Return the (X, Y) coordinate for the center point of the cell that contains the specified text.  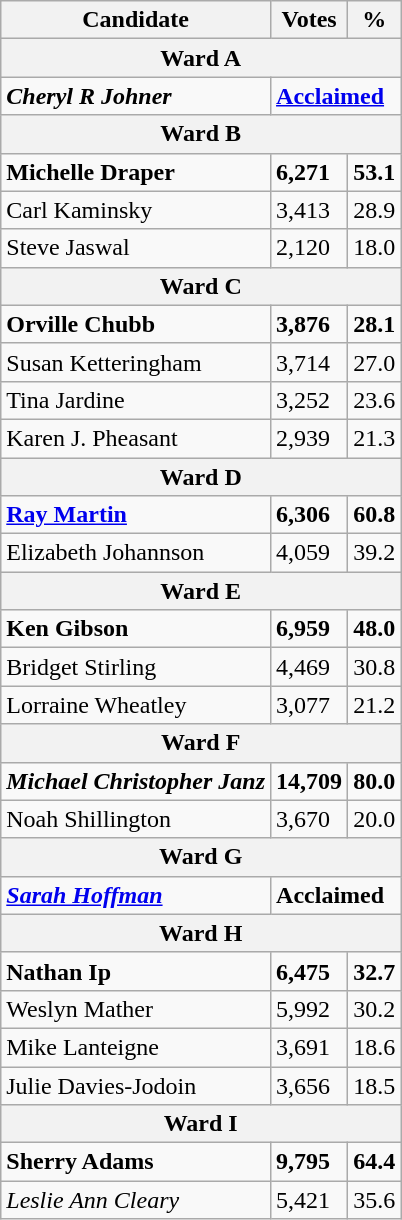
4,469 (310, 667)
% (374, 20)
Ward F (201, 743)
Elizabeth Johannson (136, 553)
28.9 (374, 210)
Ward A (201, 58)
Ward C (201, 286)
Michelle Draper (136, 172)
64.4 (374, 1162)
53.1 (374, 172)
Ward G (201, 857)
9,795 (310, 1162)
Ward I (201, 1124)
3,691 (310, 1047)
3,656 (310, 1085)
6,475 (310, 971)
6,271 (310, 172)
21.2 (374, 705)
18.5 (374, 1085)
2,120 (310, 248)
35.6 (374, 1200)
23.6 (374, 400)
21.3 (374, 438)
Weslyn Mather (136, 1009)
Susan Ketteringham (136, 362)
3,077 (310, 705)
14,709 (310, 781)
Ward H (201, 933)
30.8 (374, 667)
18.6 (374, 1047)
Leslie Ann Cleary (136, 1200)
3,413 (310, 210)
Tina Jardine (136, 400)
Orville Chubb (136, 324)
30.2 (374, 1009)
Bridget Stirling (136, 667)
Lorraine Wheatley (136, 705)
27.0 (374, 362)
3,714 (310, 362)
3,876 (310, 324)
Ward E (201, 591)
Ward B (201, 134)
3,670 (310, 819)
Steve Jaswal (136, 248)
Sarah Hoffman (136, 895)
Candidate (136, 20)
5,421 (310, 1200)
Noah Shillington (136, 819)
Ken Gibson (136, 629)
Cheryl R Johner (136, 96)
Ward D (201, 477)
28.1 (374, 324)
Julie Davies-Jodoin (136, 1085)
18.0 (374, 248)
Nathan Ip (136, 971)
32.7 (374, 971)
Ray Martin (136, 515)
Votes (310, 20)
Sherry Adams (136, 1162)
5,992 (310, 1009)
3,252 (310, 400)
80.0 (374, 781)
6,306 (310, 515)
60.8 (374, 515)
Mike Lanteigne (136, 1047)
Michael Christopher Janz (136, 781)
39.2 (374, 553)
48.0 (374, 629)
2,939 (310, 438)
4,059 (310, 553)
20.0 (374, 819)
6,959 (310, 629)
Carl Kaminsky (136, 210)
Karen J. Pheasant (136, 438)
